Scan for the cell matching the given text and deliver its (x, y) coordinate at center. 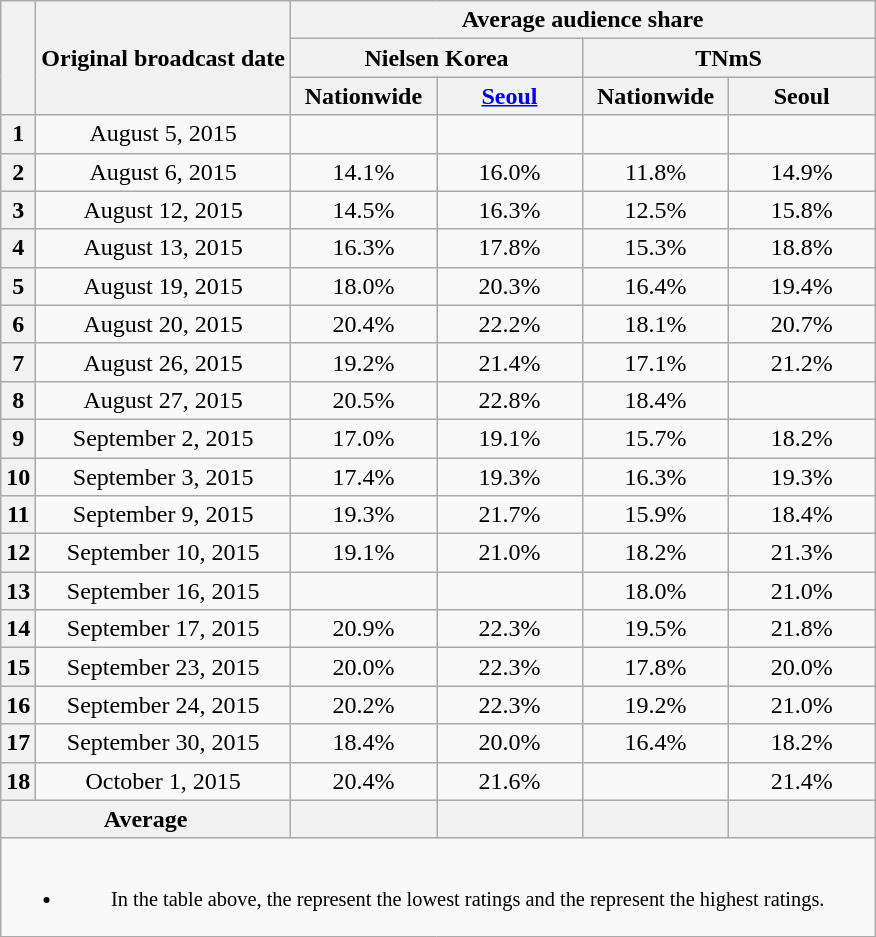
September 9, 2015 (164, 515)
15.7% (656, 438)
21.8% (802, 629)
14.1% (363, 172)
14.5% (363, 210)
15.3% (656, 248)
August 13, 2015 (164, 248)
14.9% (802, 172)
12 (18, 553)
21.6% (509, 781)
11.8% (656, 172)
17 (18, 743)
17.1% (656, 362)
August 12, 2015 (164, 210)
12.5% (656, 210)
2 (18, 172)
13 (18, 591)
18.8% (802, 248)
September 30, 2015 (164, 743)
September 24, 2015 (164, 705)
14 (18, 629)
15.9% (656, 515)
August 26, 2015 (164, 362)
9 (18, 438)
15 (18, 667)
August 5, 2015 (164, 134)
20.9% (363, 629)
17.0% (363, 438)
September 16, 2015 (164, 591)
September 2, 2015 (164, 438)
19.5% (656, 629)
22.8% (509, 400)
In the table above, the represent the lowest ratings and the represent the highest ratings. (438, 887)
4 (18, 248)
September 17, 2015 (164, 629)
21.7% (509, 515)
18.1% (656, 324)
20.5% (363, 400)
September 10, 2015 (164, 553)
September 3, 2015 (164, 477)
1 (18, 134)
Average audience share (582, 20)
18 (18, 781)
Nielsen Korea (436, 58)
21.3% (802, 553)
16 (18, 705)
August 6, 2015 (164, 172)
11 (18, 515)
17.4% (363, 477)
Original broadcast date (164, 58)
20.3% (509, 286)
August 19, 2015 (164, 286)
21.2% (802, 362)
August 27, 2015 (164, 400)
September 23, 2015 (164, 667)
22.2% (509, 324)
19.4% (802, 286)
TNmS (729, 58)
5 (18, 286)
16.0% (509, 172)
20.7% (802, 324)
15.8% (802, 210)
October 1, 2015 (164, 781)
8 (18, 400)
August 20, 2015 (164, 324)
10 (18, 477)
20.2% (363, 705)
6 (18, 324)
3 (18, 210)
7 (18, 362)
Average (146, 819)
